Determine the [x, y] coordinate at the center of the cell enclosing the given text.  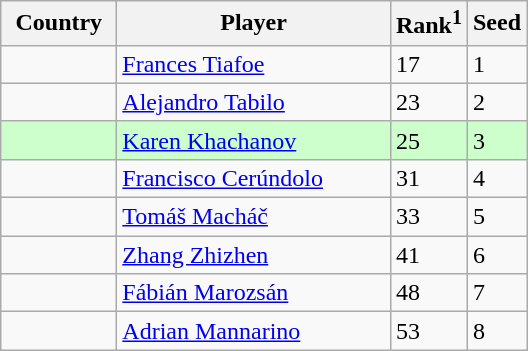
4 [496, 178]
5 [496, 217]
Tomáš Macháč [254, 217]
Frances Tiafoe [254, 64]
41 [428, 255]
Zhang Zhizhen [254, 255]
Karen Khachanov [254, 140]
25 [428, 140]
31 [428, 178]
1 [496, 64]
8 [496, 331]
Rank1 [428, 24]
Seed [496, 24]
Francisco Cerúndolo [254, 178]
Fábián Marozsán [254, 293]
23 [428, 102]
33 [428, 217]
53 [428, 331]
7 [496, 293]
17 [428, 64]
3 [496, 140]
Country [59, 24]
6 [496, 255]
48 [428, 293]
Adrian Mannarino [254, 331]
Player [254, 24]
Alejandro Tabilo [254, 102]
2 [496, 102]
